Determine the [X, Y] coordinate at the center of the cell enclosing the given text.  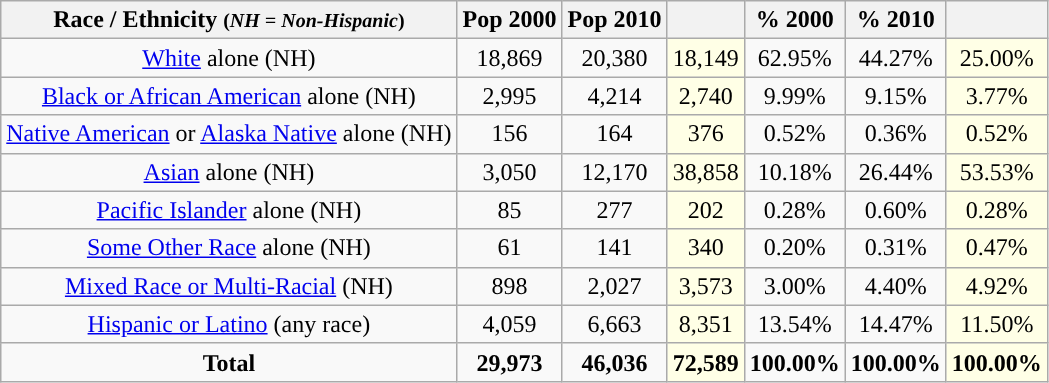
277 [614, 210]
202 [706, 210]
0.36% [896, 134]
340 [706, 248]
4.40% [896, 286]
62.95% [794, 58]
3.77% [996, 96]
9.15% [896, 96]
44.27% [896, 58]
0.20% [794, 248]
11.50% [996, 324]
Total [229, 362]
61 [510, 248]
0.60% [896, 210]
Pacific Islander alone (NH) [229, 210]
2,740 [706, 96]
18,869 [510, 58]
25.00% [996, 58]
% 2010 [896, 20]
3.00% [794, 286]
14.47% [896, 324]
164 [614, 134]
2,027 [614, 286]
20,380 [614, 58]
Native American or Alaska Native alone (NH) [229, 134]
Pop 2000 [510, 20]
4,214 [614, 96]
12,170 [614, 172]
0.47% [996, 248]
Some Other Race alone (NH) [229, 248]
Race / Ethnicity (NH = Non-Hispanic) [229, 20]
141 [614, 248]
53.53% [996, 172]
38,858 [706, 172]
4.92% [996, 286]
156 [510, 134]
2,995 [510, 96]
6,663 [614, 324]
9.99% [794, 96]
72,589 [706, 362]
3,573 [706, 286]
8,351 [706, 324]
898 [510, 286]
4,059 [510, 324]
Pop 2010 [614, 20]
376 [706, 134]
18,149 [706, 58]
26.44% [896, 172]
0.31% [896, 248]
Black or African American alone (NH) [229, 96]
29,973 [510, 362]
Asian alone (NH) [229, 172]
46,036 [614, 362]
13.54% [794, 324]
Hispanic or Latino (any race) [229, 324]
85 [510, 210]
White alone (NH) [229, 58]
10.18% [794, 172]
Mixed Race or Multi-Racial (NH) [229, 286]
3,050 [510, 172]
% 2000 [794, 20]
